Identify which cell holds the provided text, then report its [X, Y] central coordinate. 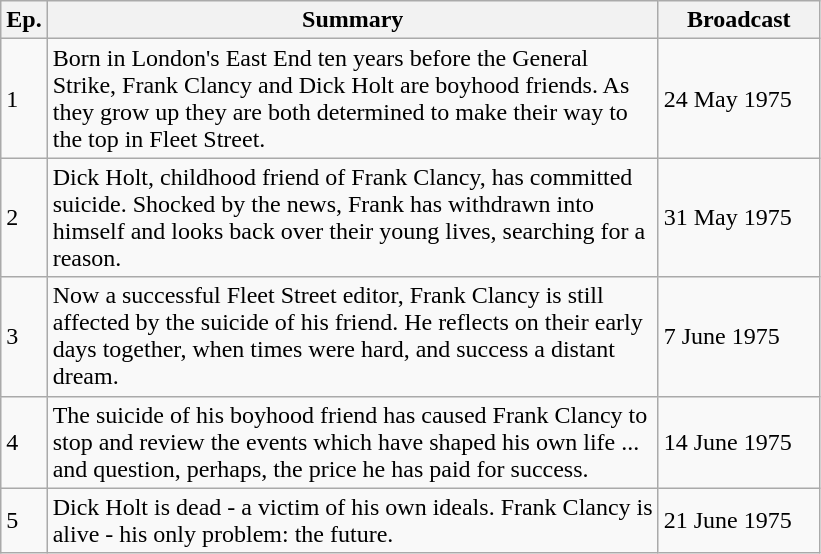
Dick Holt is dead - a victim of his own ideals. Frank Clancy is alive - his only problem: the future. [352, 520]
2 [24, 218]
7 June 1975 [738, 336]
Ep. [24, 20]
14 June 1975 [738, 442]
5 [24, 520]
1 [24, 98]
24 May 1975 [738, 98]
21 June 1975 [738, 520]
31 May 1975 [738, 218]
Broadcast [738, 20]
4 [24, 442]
3 [24, 336]
Summary [352, 20]
